Extract the [x, y] coordinate from the center of the cell holding the provided text.  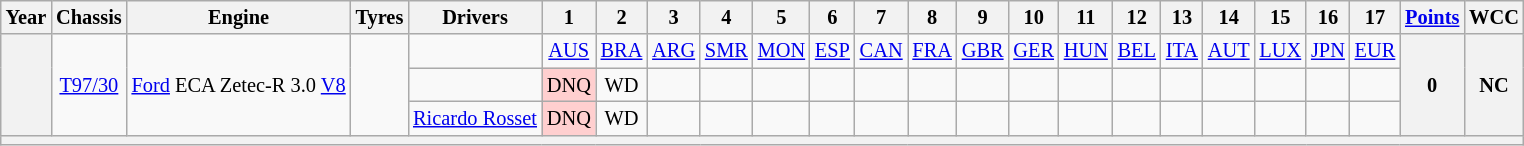
LUX [1280, 51]
Ricardo Rosset [475, 118]
13 [1182, 17]
0 [1432, 84]
NC [1494, 84]
SMR [726, 51]
MON [782, 51]
16 [1328, 17]
ARG [674, 51]
GBR [983, 51]
5 [782, 17]
6 [832, 17]
Engine [239, 17]
AUT [1229, 51]
WCC [1494, 17]
HUN [1086, 51]
Tyres [380, 17]
ESP [832, 51]
EUR [1375, 51]
3 [674, 17]
T97/30 [88, 84]
AUS [569, 51]
Points [1432, 17]
10 [1033, 17]
8 [932, 17]
FRA [932, 51]
7 [882, 17]
BRA [622, 51]
BEL [1137, 51]
Chassis [88, 17]
JPN [1328, 51]
15 [1280, 17]
17 [1375, 17]
Drivers [475, 17]
12 [1137, 17]
14 [1229, 17]
11 [1086, 17]
GER [1033, 51]
CAN [882, 51]
Ford ECA Zetec-R 3.0 V8 [239, 84]
1 [569, 17]
Year [26, 17]
4 [726, 17]
ITA [1182, 51]
2 [622, 17]
9 [983, 17]
